Return (X, Y) of the center of cell containing provided text 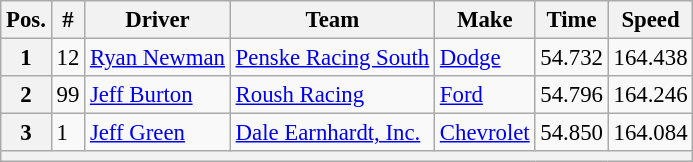
164.438 (650, 58)
3 (26, 133)
164.084 (650, 133)
Make (485, 20)
2 (26, 95)
Jeff Burton (158, 95)
Ryan Newman (158, 58)
54.732 (572, 58)
Ford (485, 95)
Dale Earnhardt, Inc. (332, 133)
54.850 (572, 133)
Pos. (26, 20)
Chevrolet (485, 133)
Driver (158, 20)
12 (68, 58)
Team (332, 20)
99 (68, 95)
54.796 (572, 95)
Penske Racing South (332, 58)
Time (572, 20)
Speed (650, 20)
164.246 (650, 95)
Dodge (485, 58)
# (68, 20)
Jeff Green (158, 133)
Roush Racing (332, 95)
